Return [x, y] of the center of cell containing provided text 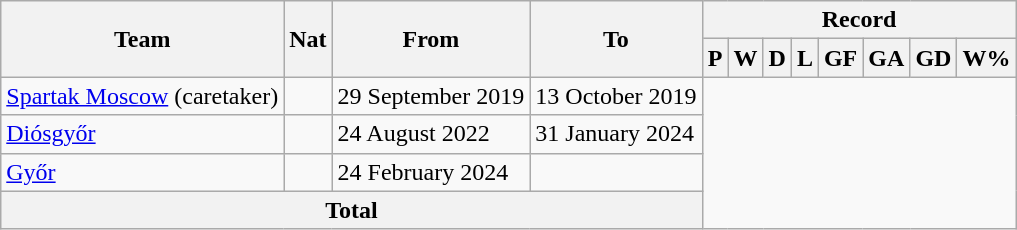
24 February 2024 [431, 172]
GA [886, 58]
From [431, 39]
Record [859, 20]
Spartak Moscow (caretaker) [142, 96]
Team [142, 39]
L [804, 58]
Nat [308, 39]
GD [934, 58]
Diósgyőr [142, 134]
GF [840, 58]
D [777, 58]
W% [986, 58]
24 August 2022 [431, 134]
W [746, 58]
Győr [142, 172]
Total [352, 210]
29 September 2019 [431, 96]
13 October 2019 [616, 96]
31 January 2024 [616, 134]
To [616, 39]
P [715, 58]
